Output the (X, Y) coordinate of the center of the cell containing the given text.  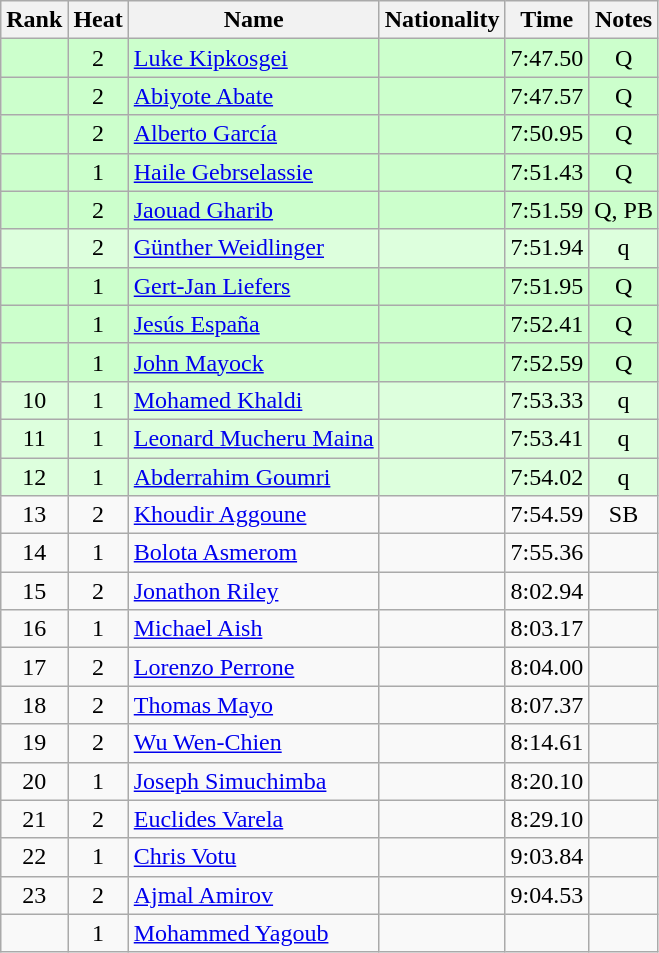
8:29.10 (547, 819)
7:53.33 (547, 400)
8:03.17 (547, 629)
Heat (98, 20)
Mohammed Yagoub (254, 933)
7:50.95 (547, 134)
Jonathon Riley (254, 591)
Chris Votu (254, 857)
7:52.41 (547, 324)
Notes (624, 20)
17 (34, 667)
7:51.43 (547, 172)
Joseph Simuchimba (254, 781)
Abderrahim Goumri (254, 477)
21 (34, 819)
11 (34, 438)
Bolota Asmerom (254, 553)
18 (34, 705)
7:47.57 (547, 96)
Jesús España (254, 324)
Q, PB (624, 210)
9:03.84 (547, 857)
Time (547, 20)
Wu Wen-Chien (254, 743)
Mohamed Khaldi (254, 400)
John Mayock (254, 362)
15 (34, 591)
7:55.36 (547, 553)
9:04.53 (547, 895)
7:51.59 (547, 210)
7:54.59 (547, 515)
Michael Aish (254, 629)
20 (34, 781)
Jaouad Gharib (254, 210)
Luke Kipkosgei (254, 58)
16 (34, 629)
22 (34, 857)
14 (34, 553)
13 (34, 515)
7:51.95 (547, 286)
8:04.00 (547, 667)
Thomas Mayo (254, 705)
Nationality (442, 20)
Günther Weidlinger (254, 248)
12 (34, 477)
8:02.94 (547, 591)
Leonard Mucheru Maina (254, 438)
Lorenzo Perrone (254, 667)
19 (34, 743)
Khoudir Aggoune (254, 515)
Euclides Varela (254, 819)
Name (254, 20)
23 (34, 895)
Ajmal Amirov (254, 895)
Gert-Jan Liefers (254, 286)
8:07.37 (547, 705)
8:20.10 (547, 781)
Alberto García (254, 134)
SB (624, 515)
7:52.59 (547, 362)
Abiyote Abate (254, 96)
7:51.94 (547, 248)
7:53.41 (547, 438)
Haile Gebrselassie (254, 172)
7:54.02 (547, 477)
10 (34, 400)
8:14.61 (547, 743)
Rank (34, 20)
7:47.50 (547, 58)
